Return the (x, y) coordinate for the center point of the cell that contains the specified text.  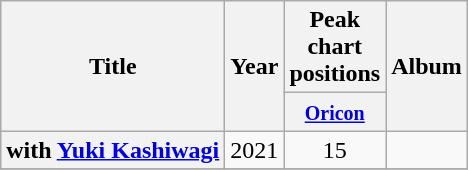
Year (254, 66)
15 (335, 150)
2021 (254, 150)
with Yuki Kashiwagi (113, 150)
Title (113, 66)
Oricon (335, 112)
Album (427, 66)
Peak chart positions (335, 47)
